Return the [x, y] coordinate for the center point of the cell that contains the specified text.  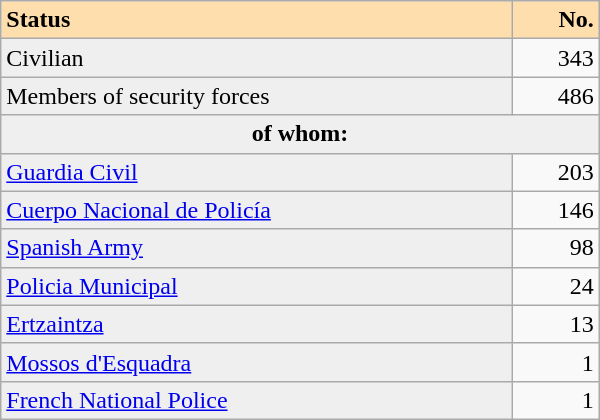
486 [556, 96]
146 [556, 210]
Ertzaintza [256, 324]
Spanish Army [256, 248]
No. [556, 20]
of whom: [300, 134]
Cuerpo Nacional de Policía [256, 210]
Status [256, 20]
Civilian [256, 58]
French National Police [256, 400]
24 [556, 286]
98 [556, 248]
203 [556, 172]
Members of security forces [256, 96]
Policia Municipal [256, 286]
Mossos d'Esquadra [256, 362]
13 [556, 324]
343 [556, 58]
Guardia Civil [256, 172]
